Capture the cell that displays the provided text and extract its (x, y) central coordinate. 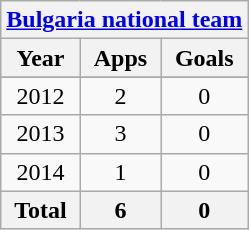
2012 (40, 96)
Bulgaria national team (124, 20)
1 (120, 172)
2014 (40, 172)
6 (120, 210)
Goals (204, 58)
3 (120, 134)
2013 (40, 134)
Total (40, 210)
Apps (120, 58)
Year (40, 58)
2 (120, 96)
